Determine the (x, y) coordinate at the center of the cell enclosing the given text.  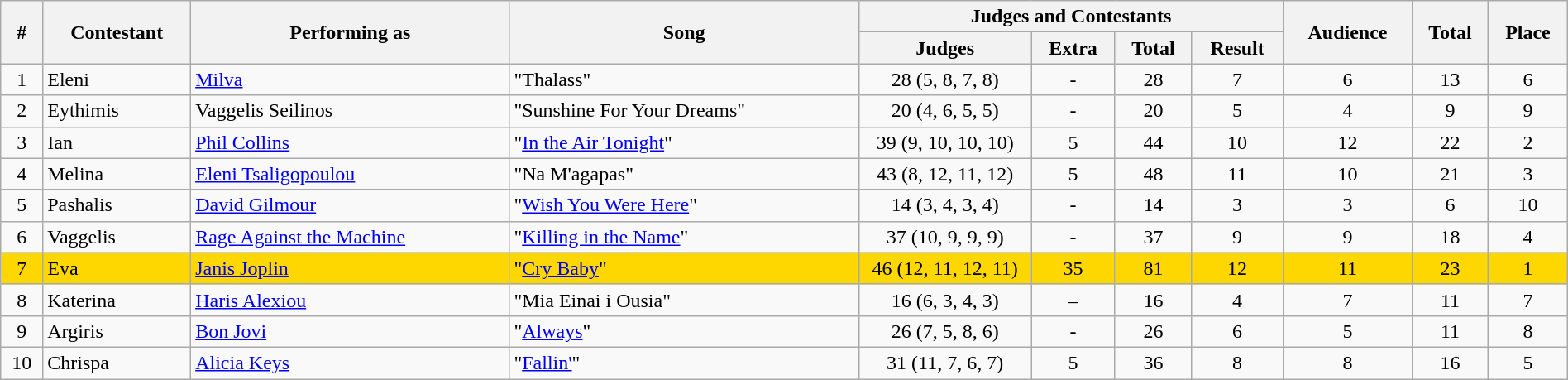
48 (1153, 174)
26 (1153, 331)
David Gilmour (351, 205)
20 (4, 6, 5, 5) (944, 111)
Katerina (117, 300)
39 (9, 10, 10, 10) (944, 142)
Melina (117, 174)
"In the Air Tonight" (685, 142)
43 (8, 12, 11, 12) (944, 174)
14 (1153, 205)
Eythimis (117, 111)
Contestant (117, 32)
"Fallin'" (685, 363)
46 (12, 11, 12, 11) (944, 268)
Janis Joplin (351, 268)
"Wish You Were Here" (685, 205)
37 (1153, 237)
13 (1450, 79)
22 (1450, 142)
14 (3, 4, 3, 4) (944, 205)
Eva (117, 268)
23 (1450, 268)
Place (1528, 32)
Phil Collins (351, 142)
Bon Jovi (351, 331)
18 (1450, 237)
81 (1153, 268)
Extra (1073, 48)
16 (6, 3, 4, 3) (944, 300)
Pashalis (117, 205)
Vaggelis (117, 237)
Argiris (117, 331)
Haris Alexiou (351, 300)
– (1073, 300)
26 (7, 5, 8, 6) (944, 331)
36 (1153, 363)
"Na M'agapas" (685, 174)
"Thalass" (685, 79)
"Always" (685, 331)
Eleni (117, 79)
"Killing in the Name" (685, 237)
Chrispa (117, 363)
31 (11, 7, 6, 7) (944, 363)
Audience (1348, 32)
Performing as (351, 32)
"Sunshine For Your Dreams" (685, 111)
21 (1450, 174)
"Cry Baby" (685, 268)
Vaggelis Seilinos (351, 111)
Ian (117, 142)
28 (5, 8, 7, 8) (944, 79)
Eleni Tsaligopoulou (351, 174)
Judges and Contestants (1070, 17)
Milva (351, 79)
Alicia Keys (351, 363)
Rage Against the Machine (351, 237)
44 (1153, 142)
37 (10, 9, 9, 9) (944, 237)
35 (1073, 268)
28 (1153, 79)
20 (1153, 111)
Song (685, 32)
Result (1237, 48)
# (22, 32)
Judges (944, 48)
"Mia Einai i Ousia" (685, 300)
